Pinpoint the cell where the given text exists, returning its [x, y] midpoint coordinate. 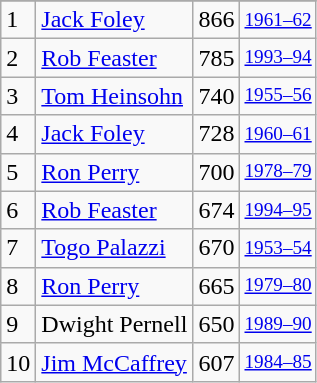
2 [18, 58]
1 [18, 20]
Dwight Pernell [114, 324]
665 [216, 286]
5 [18, 172]
9 [18, 324]
1979–80 [278, 286]
740 [216, 96]
1993–94 [278, 58]
1955–56 [278, 96]
1994–95 [278, 210]
674 [216, 210]
3 [18, 96]
728 [216, 134]
10 [18, 362]
1978–79 [278, 172]
650 [216, 324]
6 [18, 210]
Togo Palazzi [114, 248]
1960–61 [278, 134]
Jim McCaffrey [114, 362]
1953–54 [278, 248]
670 [216, 248]
7 [18, 248]
1961–62 [278, 20]
Tom Heinsohn [114, 96]
607 [216, 362]
785 [216, 58]
866 [216, 20]
8 [18, 286]
1984–85 [278, 362]
4 [18, 134]
700 [216, 172]
1989–90 [278, 324]
